Determine the [X, Y] coordinate at the center of the cell enclosing the given text.  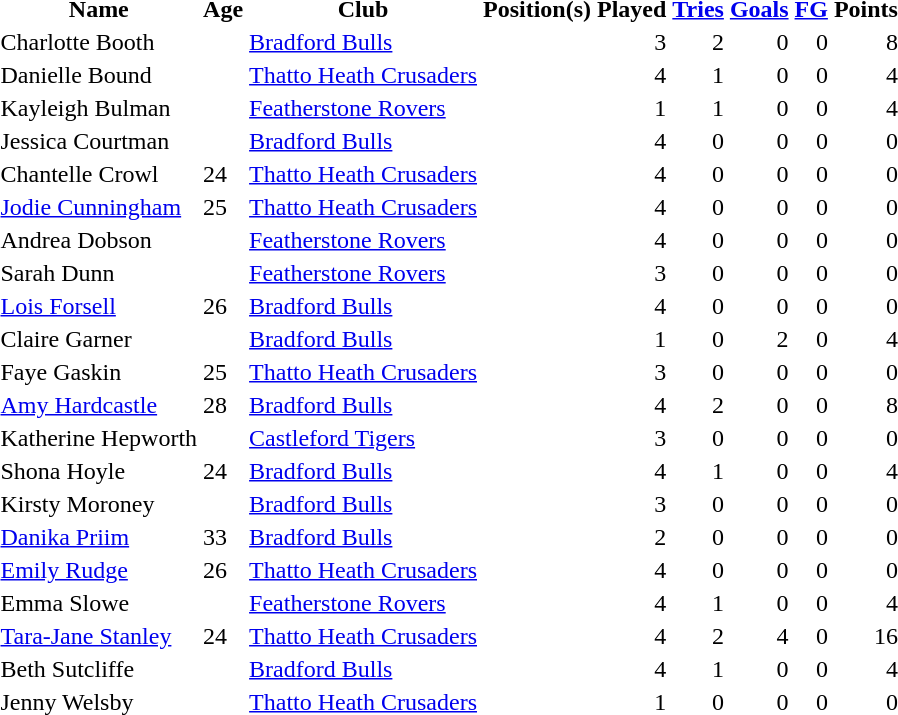
Castleford Tigers [364, 438]
28 [224, 405]
33 [224, 537]
